Capture the cell that displays the provided text and extract its (x, y) central coordinate. 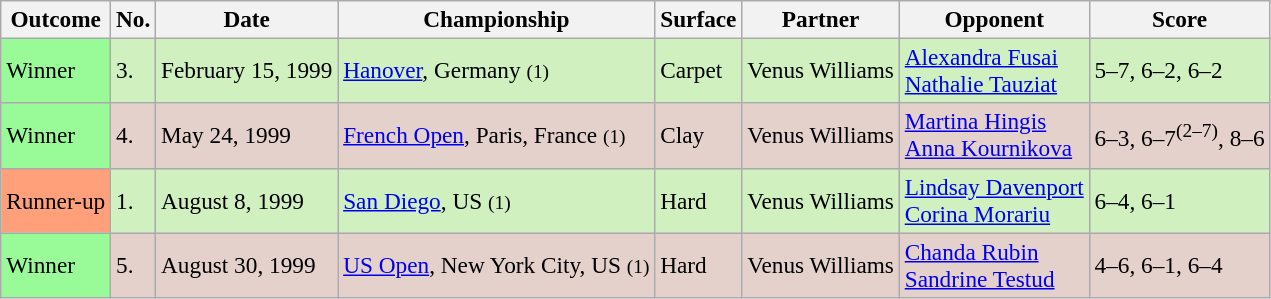
4–6, 6–1, 6–4 (1180, 264)
Runner-up (56, 200)
1. (134, 200)
No. (134, 19)
Alexandra Fusai Nathalie Tauziat (994, 70)
5–7, 6–2, 6–2 (1180, 70)
August 30, 1999 (247, 264)
Score (1180, 19)
Surface (698, 19)
US Open, New York City, US (1) (496, 264)
Lindsay Davenport Corina Morariu (994, 200)
Carpet (698, 70)
Opponent (994, 19)
August 8, 1999 (247, 200)
Date (247, 19)
Championship (496, 19)
San Diego, US (1) (496, 200)
Chanda Rubin Sandrine Testud (994, 264)
6–3, 6–7(2–7), 8–6 (1180, 136)
Outcome (56, 19)
Hanover, Germany (1) (496, 70)
French Open, Paris, France (1) (496, 136)
May 24, 1999 (247, 136)
4. (134, 136)
Clay (698, 136)
February 15, 1999 (247, 70)
3. (134, 70)
5. (134, 264)
6–4, 6–1 (1180, 200)
Partner (820, 19)
Martina Hingis Anna Kournikova (994, 136)
